Return the [x, y] coordinate for the center point of the cell that contains the specified text.  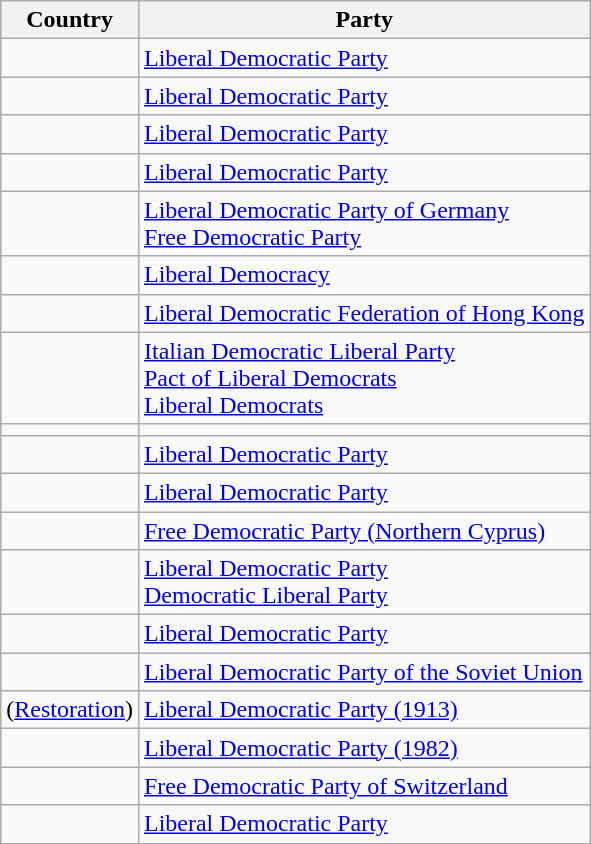
Liberal Democratic Party of GermanyFree Democratic Party [364, 224]
Liberal Democracy [364, 275]
Free Democratic Party of Switzerland [364, 786]
Liberal Democratic Party (1913) [364, 710]
(Restoration) [70, 710]
Country [70, 20]
Liberal Democratic PartyDemocratic Liberal Party [364, 582]
Party [364, 20]
Liberal Democratic Party of the Soviet Union [364, 672]
Free Democratic Party (Northern Cyprus) [364, 531]
Italian Democratic Liberal PartyPact of Liberal DemocratsLiberal Democrats [364, 378]
Liberal Democratic Party (1982) [364, 748]
Liberal Democratic Federation of Hong Kong [364, 313]
